Capture the cell that displays the provided text and extract its (x, y) central coordinate. 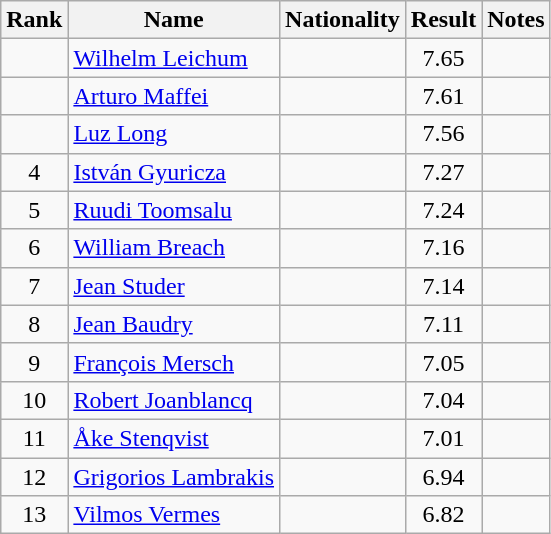
William Breach (174, 248)
7.27 (443, 172)
7.01 (443, 438)
9 (34, 362)
Arturo Maffei (174, 96)
Vilmos Vermes (174, 515)
7.65 (443, 58)
4 (34, 172)
7.56 (443, 134)
8 (34, 324)
12 (34, 477)
7.16 (443, 248)
Nationality (343, 20)
5 (34, 210)
István Gyuricza (174, 172)
Åke Stenqvist (174, 438)
Luz Long (174, 134)
Rank (34, 20)
Notes (516, 20)
13 (34, 515)
7 (34, 286)
6.82 (443, 515)
Grigorios Lambrakis (174, 477)
7.61 (443, 96)
7.11 (443, 324)
François Mersch (174, 362)
11 (34, 438)
7.24 (443, 210)
6 (34, 248)
7.14 (443, 286)
Wilhelm Leichum (174, 58)
Jean Studer (174, 286)
6.94 (443, 477)
Name (174, 20)
7.05 (443, 362)
Jean Baudry (174, 324)
7.04 (443, 400)
Robert Joanblancq (174, 400)
10 (34, 400)
Ruudi Toomsalu (174, 210)
Result (443, 20)
